From the cell containing the given text, extract its center point as (X, Y) coordinate. 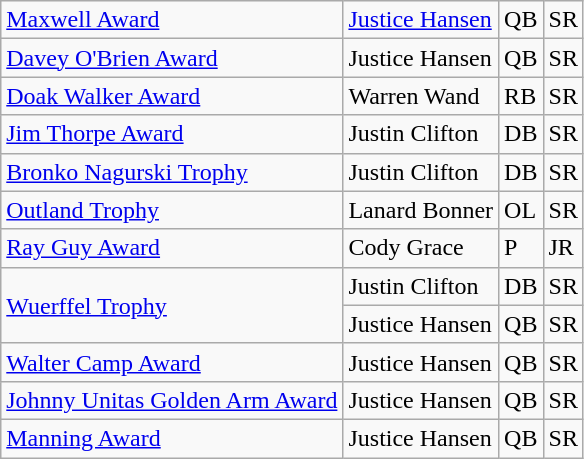
Johnny Unitas Golden Arm Award (172, 400)
Wuerffel Trophy (172, 305)
Lanard Bonner (421, 210)
JR (563, 248)
Warren Wand (421, 96)
Walter Camp Award (172, 362)
RB (521, 96)
Bronko Nagurski Trophy (172, 172)
Ray Guy Award (172, 248)
Jim Thorpe Award (172, 134)
Manning Award (172, 438)
OL (521, 210)
Cody Grace (421, 248)
P (521, 248)
Outland Trophy (172, 210)
Davey O'Brien Award (172, 58)
Maxwell Award (172, 20)
Doak Walker Award (172, 96)
